Capture the cell that displays the provided text and extract its (X, Y) central coordinate. 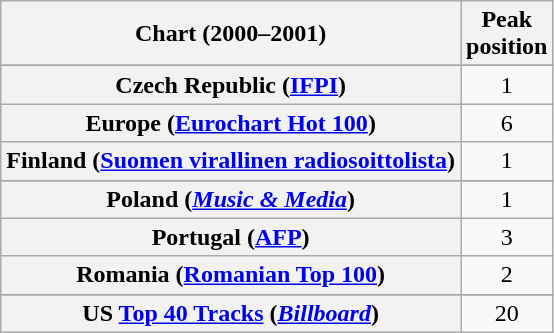
20 (507, 313)
Portugal (AFP) (231, 237)
US Top 40 Tracks (Billboard) (231, 313)
Chart (2000–2001) (231, 34)
Romania (Romanian Top 100) (231, 275)
Europe (Eurochart Hot 100) (231, 123)
6 (507, 123)
Czech Republic (IFPI) (231, 85)
3 (507, 237)
2 (507, 275)
Peakposition (507, 34)
Poland (Music & Media) (231, 199)
Finland (Suomen virallinen radiosoittolista) (231, 161)
